Locate the cell with the specified text and output its [x, y] center coordinate. 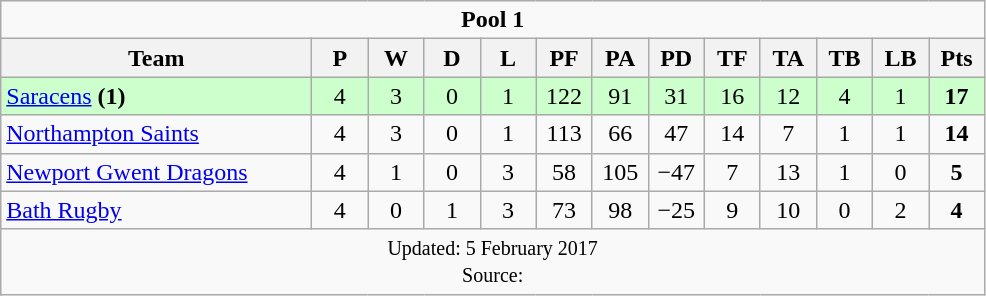
PA [620, 58]
91 [620, 96]
L [508, 58]
17 [956, 96]
Saracens (1) [156, 96]
W [396, 58]
P [340, 58]
5 [956, 172]
73 [564, 210]
−25 [676, 210]
10 [788, 210]
Newport Gwent Dragons [156, 172]
Bath Rugby [156, 210]
PF [564, 58]
Pool 1 [493, 20]
105 [620, 172]
13 [788, 172]
D [452, 58]
58 [564, 172]
31 [676, 96]
LB [900, 58]
PD [676, 58]
98 [620, 210]
TB [844, 58]
Updated: 5 February 2017Source: [493, 262]
Northampton Saints [156, 134]
47 [676, 134]
16 [732, 96]
−47 [676, 172]
12 [788, 96]
Pts [956, 58]
122 [564, 96]
Team [156, 58]
2 [900, 210]
TF [732, 58]
9 [732, 210]
66 [620, 134]
113 [564, 134]
TA [788, 58]
